Return the (x, y) coordinate for the center point of the cell that contains the specified text.  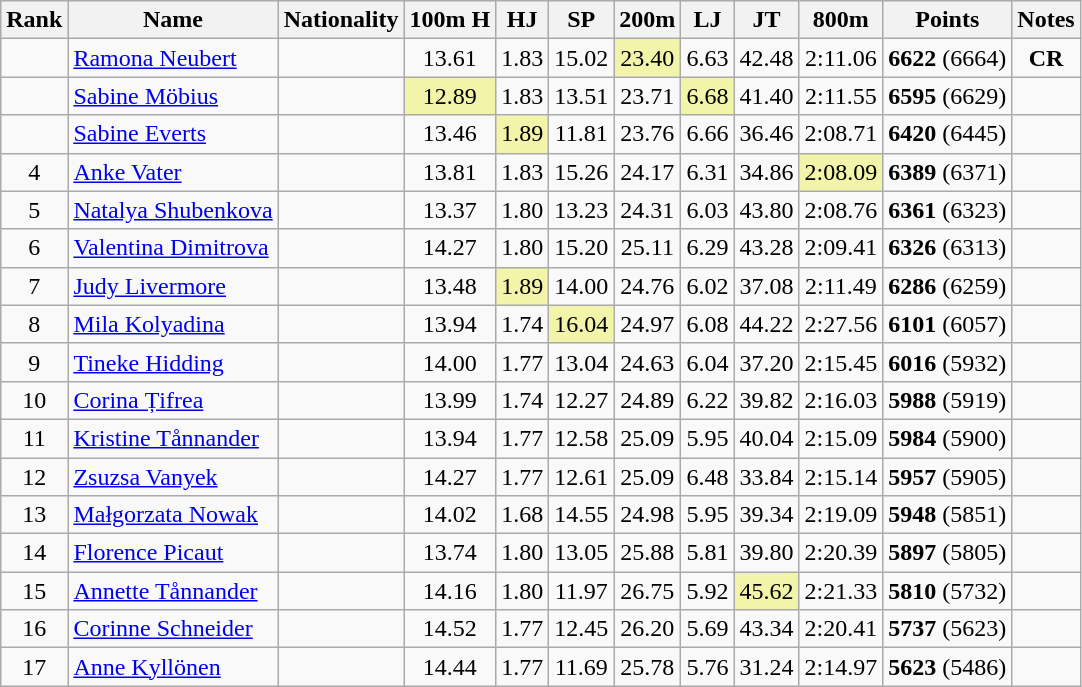
Name (173, 20)
6 (34, 248)
6.08 (708, 324)
6326 (6313) (948, 248)
13.46 (450, 134)
5.69 (708, 629)
34.86 (766, 172)
2:21.33 (841, 591)
Małgorzata Nowak (173, 515)
42.48 (766, 58)
HJ (522, 20)
10 (34, 400)
6.31 (708, 172)
Mila Kolyadina (173, 324)
15.20 (582, 248)
Annette Tånnander (173, 591)
2:08.76 (841, 210)
6.63 (708, 58)
17 (34, 667)
6361 (6323) (948, 210)
45.62 (766, 591)
15 (34, 591)
24.98 (648, 515)
6016 (5932) (948, 362)
6101 (6057) (948, 324)
Kristine Tånnander (173, 438)
24.31 (648, 210)
2:27.56 (841, 324)
5948 (5851) (948, 515)
Sabine Möbius (173, 96)
23.40 (648, 58)
26.20 (648, 629)
23.71 (648, 96)
2:08.71 (841, 134)
9 (34, 362)
Anke Vater (173, 172)
6.48 (708, 477)
6420 (6445) (948, 134)
36.46 (766, 134)
6389 (6371) (948, 172)
7 (34, 286)
12.89 (450, 96)
37.20 (766, 362)
39.34 (766, 515)
800m (841, 20)
2:11.06 (841, 58)
13.51 (582, 96)
14.52 (450, 629)
1.68 (522, 515)
13.05 (582, 553)
15.26 (582, 172)
11.81 (582, 134)
13.37 (450, 210)
2:15.09 (841, 438)
6.68 (708, 96)
4 (34, 172)
6286 (6259) (948, 286)
Valentina Dimitrova (173, 248)
24.63 (648, 362)
5988 (5919) (948, 400)
44.22 (766, 324)
31.24 (766, 667)
Notes (1046, 20)
13.99 (450, 400)
6595 (6629) (948, 96)
41.40 (766, 96)
5.76 (708, 667)
25.11 (648, 248)
13 (34, 515)
33.84 (766, 477)
Corina Țifrea (173, 400)
14 (34, 553)
5.81 (708, 553)
Tineke Hidding (173, 362)
5737 (5623) (948, 629)
SP (582, 20)
11.69 (582, 667)
5984 (5900) (948, 438)
CR (1046, 58)
200m (648, 20)
6622 (6664) (948, 58)
6.66 (708, 134)
13.74 (450, 553)
24.89 (648, 400)
13.04 (582, 362)
14.02 (450, 515)
16.04 (582, 324)
2:20.41 (841, 629)
39.82 (766, 400)
37.08 (766, 286)
LJ (708, 20)
12.45 (582, 629)
Florence Picaut (173, 553)
2:09.41 (841, 248)
100m H (450, 20)
16 (34, 629)
2:08.09 (841, 172)
15.02 (582, 58)
6.22 (708, 400)
Zsuzsa Vanyek (173, 477)
11.97 (582, 591)
25.78 (648, 667)
5810 (5732) (948, 591)
43.34 (766, 629)
5623 (5486) (948, 667)
13.23 (582, 210)
Ramona Neubert (173, 58)
13.81 (450, 172)
JT (766, 20)
6.02 (708, 286)
Anne Kyllönen (173, 667)
24.97 (648, 324)
Sabine Everts (173, 134)
14.55 (582, 515)
40.04 (766, 438)
5 (34, 210)
23.76 (648, 134)
43.28 (766, 248)
6.29 (708, 248)
25.88 (648, 553)
24.76 (648, 286)
Natalya Shubenkova (173, 210)
8 (34, 324)
2:11.49 (841, 286)
12 (34, 477)
14.16 (450, 591)
2:11.55 (841, 96)
12.61 (582, 477)
12.27 (582, 400)
11 (34, 438)
39.80 (766, 553)
13.61 (450, 58)
14.44 (450, 667)
6.03 (708, 210)
13.48 (450, 286)
5957 (5905) (948, 477)
Nationality (341, 20)
43.80 (766, 210)
2:16.03 (841, 400)
12.58 (582, 438)
2:15.14 (841, 477)
2:14.97 (841, 667)
5.92 (708, 591)
2:15.45 (841, 362)
6.04 (708, 362)
2:20.39 (841, 553)
2:19.09 (841, 515)
Points (948, 20)
5897 (5805) (948, 553)
24.17 (648, 172)
26.75 (648, 591)
Judy Livermore (173, 286)
Corinne Schneider (173, 629)
Rank (34, 20)
